Capture the cell that displays the provided text and extract its (X, Y) central coordinate. 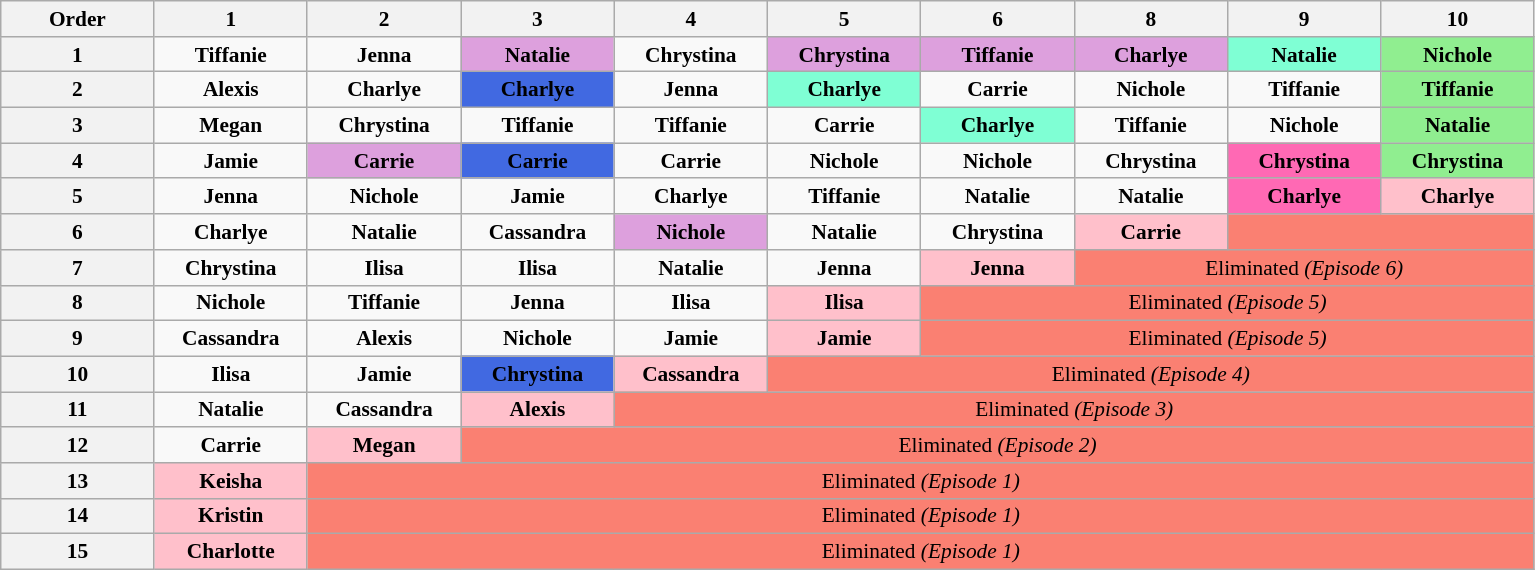
14 (78, 516)
Order (78, 19)
Eliminated (Episode 3) (1074, 410)
Eliminated (Episode 4) (1150, 374)
Eliminated (Episode 2) (998, 445)
Kristin (230, 516)
7 (78, 268)
Eliminated (Episode 6) (1304, 268)
Charlotte (230, 552)
13 (78, 481)
15 (78, 552)
12 (78, 445)
11 (78, 410)
Keisha (230, 481)
